Detect which cell encompasses the target text, then output its [X, Y] center coordinate. 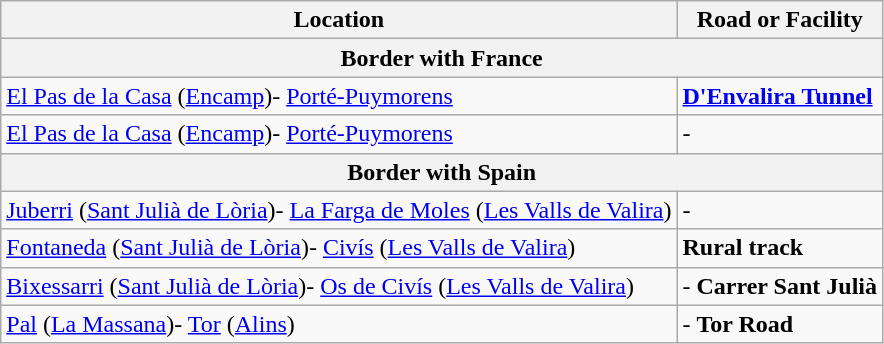
D'Envalira Tunnel [780, 96]
Location [339, 20]
Border with France [442, 58]
Fontaneda (Sant Julià de Lòria)- Civís (Les Valls de Valira) [339, 248]
Pal (La Massana)- Tor (Alins) [339, 324]
- Carrer Sant Julià [780, 286]
Road or Facility [780, 20]
Border with Spain [442, 172]
- Tor Road [780, 324]
Bixessarri (Sant Julià de Lòria)- Os de Civís (Les Valls de Valira) [339, 286]
Juberri (Sant Julià de Lòria)- La Farga de Moles (Les Valls de Valira) [339, 210]
Rural track [780, 248]
